For the text-containing cell, return its midpoint in [X, Y] coordinate format. 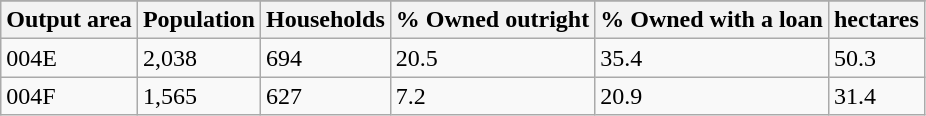
694 [325, 58]
20.5 [492, 58]
627 [325, 96]
004E [70, 58]
% Owned with a loan [712, 20]
35.4 [712, 58]
50.3 [876, 58]
31.4 [876, 96]
1,565 [198, 96]
% Owned outright [492, 20]
Households [325, 20]
2,038 [198, 58]
hectares [876, 20]
004F [70, 96]
7.2 [492, 96]
20.9 [712, 96]
Population [198, 20]
Output area [70, 20]
